Search for the cell housing the specified text and yield its (X, Y) center coordinate. 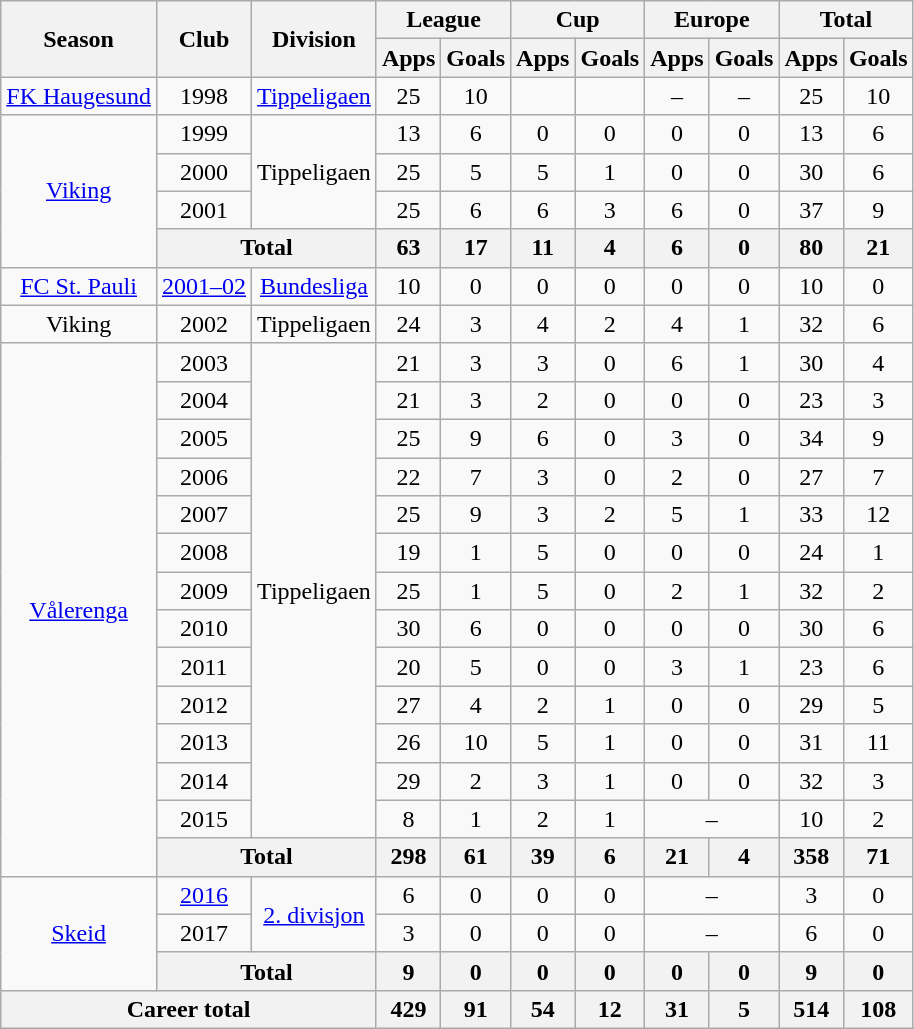
Skeid (79, 933)
54 (543, 1009)
22 (408, 477)
8 (408, 819)
Division (314, 39)
2002 (204, 324)
Cup (578, 20)
63 (408, 248)
39 (543, 857)
2011 (204, 667)
League (443, 20)
Bundesliga (314, 286)
17 (476, 248)
2016 (204, 895)
FC St. Pauli (79, 286)
Season (79, 39)
Career total (189, 1009)
19 (408, 553)
514 (811, 1009)
1999 (204, 134)
298 (408, 857)
Club (204, 39)
37 (811, 210)
358 (811, 857)
2. divisjon (314, 914)
2000 (204, 172)
2009 (204, 591)
2013 (204, 743)
2014 (204, 781)
2001–02 (204, 286)
61 (476, 857)
108 (878, 1009)
2003 (204, 362)
2010 (204, 629)
2015 (204, 819)
1998 (204, 96)
34 (811, 438)
429 (408, 1009)
2004 (204, 400)
2012 (204, 705)
2007 (204, 515)
80 (811, 248)
2005 (204, 438)
26 (408, 743)
71 (878, 857)
33 (811, 515)
91 (476, 1009)
Europe (712, 20)
2008 (204, 553)
20 (408, 667)
2006 (204, 477)
2001 (204, 210)
Vålerenga (79, 610)
2017 (204, 933)
FK Haugesund (79, 96)
